Find where the given text appears and provide that cell's center as [x, y] coordinate. 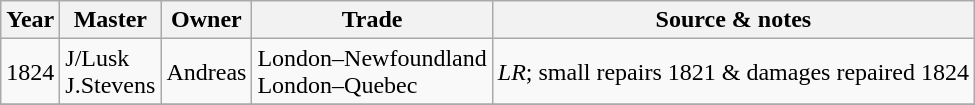
Trade [372, 20]
Owner [206, 20]
Andreas [206, 72]
J/LuskJ.Stevens [110, 72]
LR; small repairs 1821 & damages repaired 1824 [733, 72]
1824 [30, 72]
Master [110, 20]
Source & notes [733, 20]
London–NewfoundlandLondon–Quebec [372, 72]
Year [30, 20]
